Output the [x, y] coordinate of the center of the cell containing the given text.  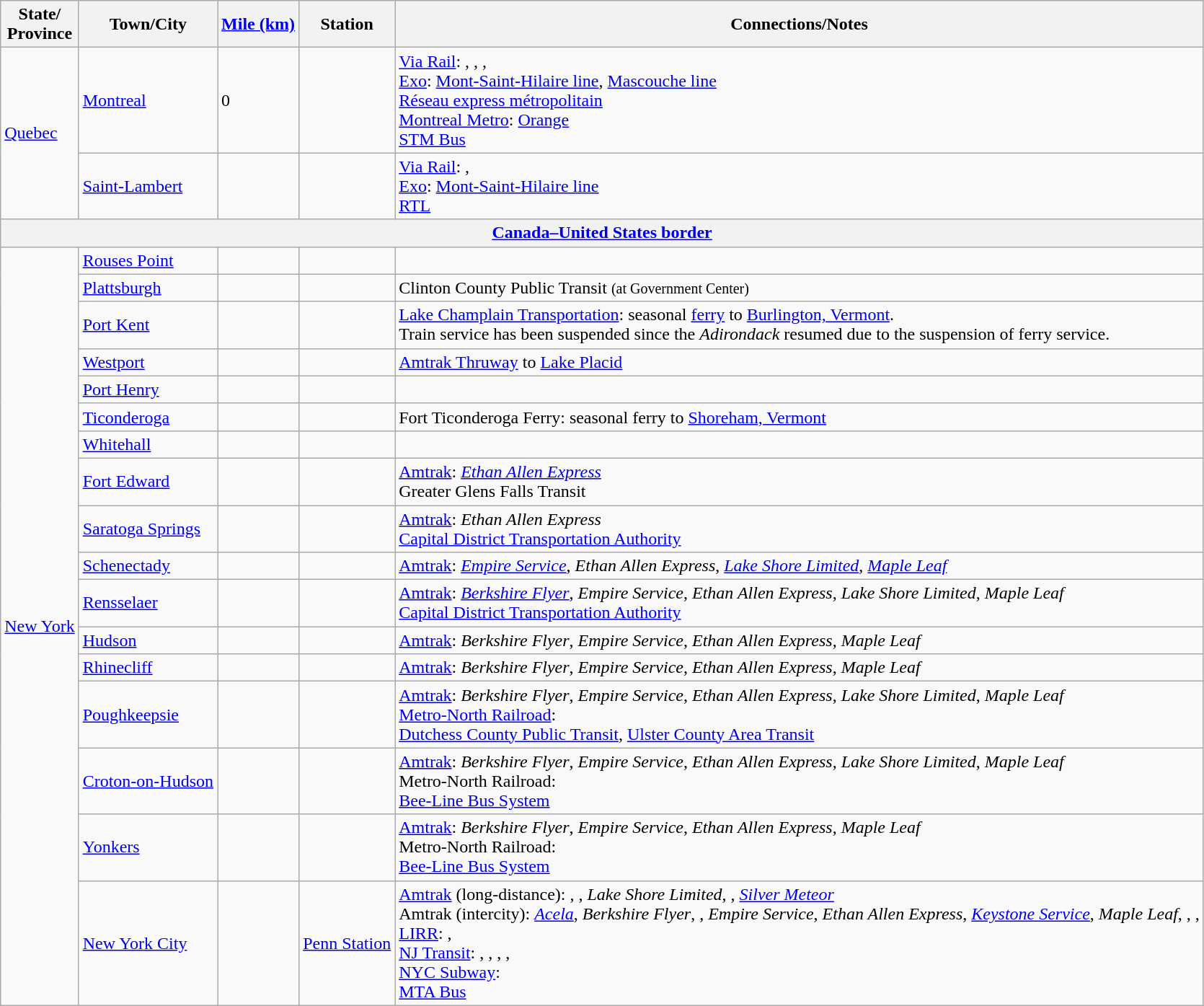
Via Rail: , , , Exo: Mont-Saint-Hilaire line, Mascouche line Réseau express métropolitain Montreal Metro: Orange STM Bus [800, 100]
Ticonderoga [148, 417]
Plattsburgh [148, 288]
Hudson [148, 640]
Amtrak: Berkshire Flyer, Empire Service, Ethan Allen Express, Maple Leaf Metro-North Railroad: Bee-Line Bus System [800, 847]
Poughkeepsie [148, 715]
Amtrak: Empire Service, Ethan Allen Express, Lake Shore Limited, Maple Leaf [800, 566]
Croton-on-Hudson [148, 781]
Quebec [40, 133]
Port Kent [148, 325]
Montreal [148, 100]
Fort Ticonderoga Ferry: seasonal ferry to Shoreham, Vermont [800, 417]
Schenectady [148, 566]
Amtrak: Berkshire Flyer, Empire Service, Ethan Allen Express, Lake Shore Limited, Maple Leaf Capital District Transportation Authority [800, 603]
Amtrak: Ethan Allen Express Greater Glens Falls Transit [800, 482]
0 [258, 100]
State/Province [40, 25]
Station [348, 25]
Connections/Notes [800, 25]
Westport [148, 362]
Mile (km) [258, 25]
Whitehall [148, 444]
Canada–United States border [603, 233]
Rouses Point [148, 260]
Amtrak: Ethan Allen Express Capital District Transportation Authority [800, 528]
Saint-Lambert [148, 186]
Amtrak Thruway to Lake Placid [800, 362]
Town/City [148, 25]
Amtrak: Berkshire Flyer, Empire Service, Ethan Allen Express, Lake Shore Limited, Maple Leaf Metro-North Railroad: Bee-Line Bus System [800, 781]
Clinton County Public Transit (at Government Center) [800, 288]
Saratoga Springs [148, 528]
New York [40, 626]
Yonkers [148, 847]
New York City [148, 943]
Via Rail: , Exo: Mont-Saint-Hilaire line RTL [800, 186]
Rensselaer [148, 603]
Penn Station [348, 943]
Rhinecliff [148, 668]
Fort Edward [148, 482]
Port Henry [148, 389]
